Identify which cell holds the provided text, then report its [X, Y] central coordinate. 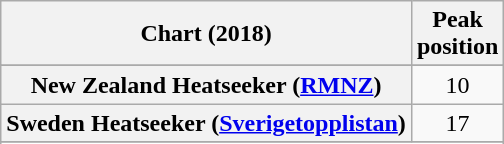
17 [457, 123]
Peakposition [457, 34]
New Zealand Heatseeker (RMNZ) [206, 85]
Sweden Heatseeker (Sverigetopplistan) [206, 123]
10 [457, 85]
Chart (2018) [206, 34]
